Identify which cell holds the provided text, then report its [X, Y] central coordinate. 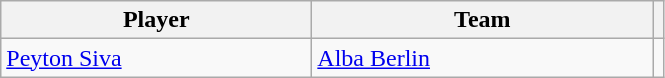
Player [156, 20]
Alba Berlin [482, 58]
Peyton Siva [156, 58]
Team [482, 20]
